Detect which cell encompasses the target text, then output its [X, Y] center coordinate. 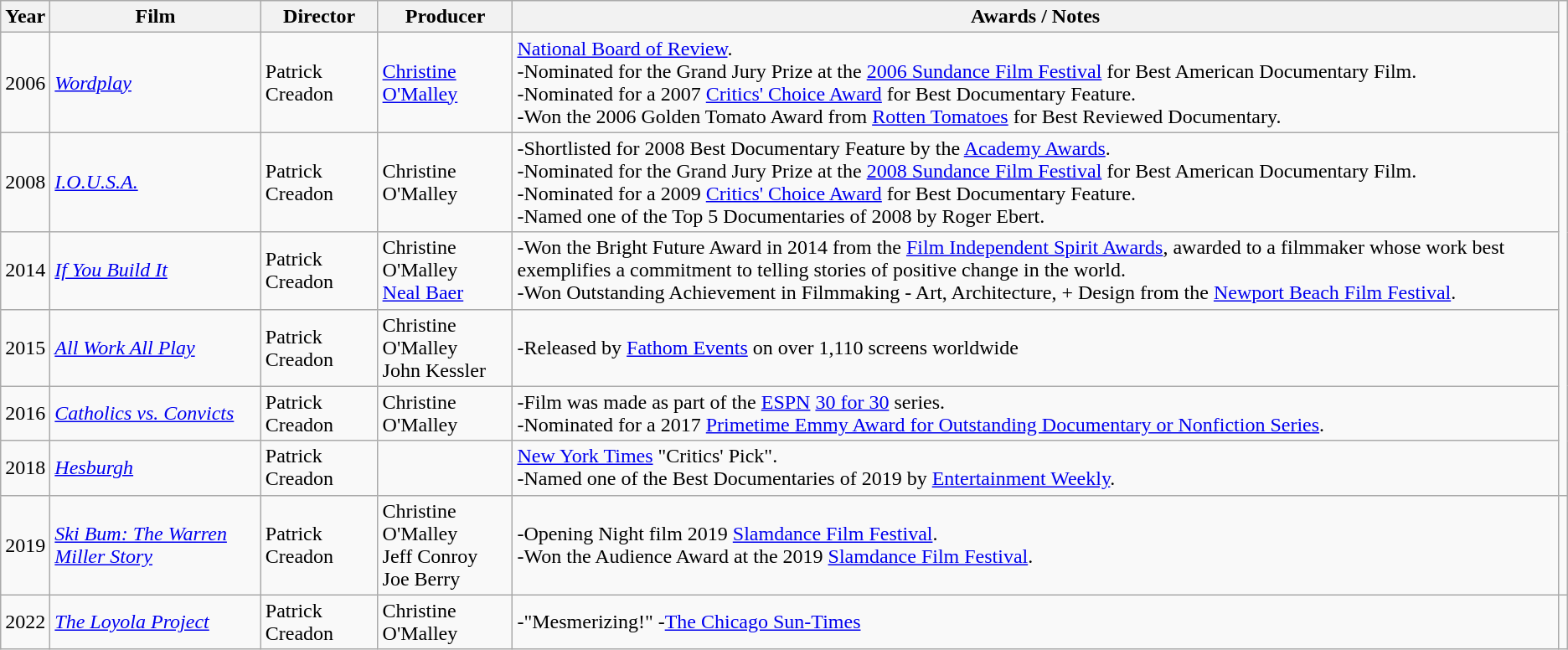
Year [25, 17]
-Film was made as part of the ESPN 30 for 30 series.-Nominated for a 2017 Primetime Emmy Award for Outstanding Documentary or Nonfiction Series. [1035, 414]
Producer [446, 17]
New York Times "Critics' Pick".-Named one of the Best Documentaries of 2019 by Entertainment Weekly. [1035, 467]
Ski Bum: The Warren Miller Story [156, 544]
2016 [25, 414]
Hesburgh [156, 467]
-Opening Night film 2019 Slamdance Film Festival.-Won the Audience Award at the 2019 Slamdance Film Festival. [1035, 544]
All Work All Play [156, 348]
Christine O'MalleyJeff ConroyJoe Berry [446, 544]
2022 [25, 622]
2018 [25, 467]
2008 [25, 183]
If You Build It [156, 271]
Film [156, 17]
Director [319, 17]
Christine O'MalleyNeal Baer [446, 271]
2006 [25, 82]
Christine O'MalleyJohn Kessler [446, 348]
-Released by Fathom Events on over 1,110 screens worldwide [1035, 348]
Catholics vs. Convicts [156, 414]
Wordplay [156, 82]
-"Mesmerizing!" -The Chicago Sun-Times [1035, 622]
I.O.U.S.A. [156, 183]
The Loyola Project [156, 622]
2015 [25, 348]
2019 [25, 544]
2014 [25, 271]
Awards / Notes [1035, 17]
